For the text-containing cell, return its midpoint in [X, Y] coordinate format. 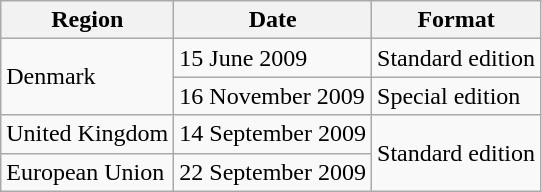
Special edition [456, 96]
Date [273, 20]
Format [456, 20]
14 September 2009 [273, 134]
European Union [88, 172]
Region [88, 20]
16 November 2009 [273, 96]
15 June 2009 [273, 58]
United Kingdom [88, 134]
22 September 2009 [273, 172]
Denmark [88, 77]
